For the text-containing cell, return its midpoint in [X, Y] coordinate format. 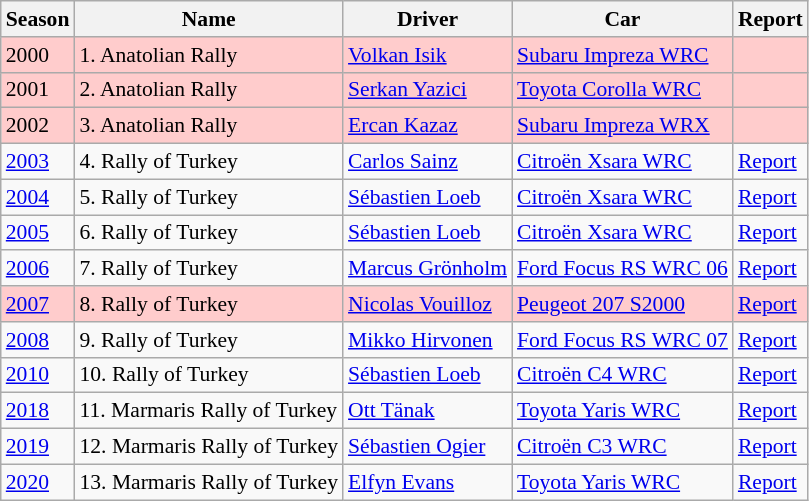
2. Anatolian Rally [208, 90]
2003 [38, 162]
2019 [38, 447]
Marcus Grönholm [428, 269]
Mikko Hirvonen [428, 340]
7. Rally of Turkey [208, 269]
Elfyn Evans [428, 482]
Ford Focus RS WRC 06 [622, 269]
10. Rally of Turkey [208, 375]
Car [622, 19]
2001 [38, 90]
Toyota Corolla WRC [622, 90]
2007 [38, 304]
Subaru Impreza WRC [622, 55]
Sébastien Ogier [428, 447]
3. Anatolian Rally [208, 126]
Citroën C4 WRC [622, 375]
Name [208, 19]
2004 [38, 197]
2000 [38, 55]
6. Rally of Turkey [208, 233]
13. Marmaris Rally of Turkey [208, 482]
Citroën C3 WRC [622, 447]
Serkan Yazici [428, 90]
Carlos Sainz [428, 162]
Subaru Impreza WRX [622, 126]
4. Rally of Turkey [208, 162]
9. Rally of Turkey [208, 340]
Peugeot 207 S2000 [622, 304]
8. Rally of Turkey [208, 304]
Ercan Kazaz [428, 126]
Nicolas Vouilloz [428, 304]
Season [38, 19]
2008 [38, 340]
2018 [38, 411]
2020 [38, 482]
11. Marmaris Rally of Turkey [208, 411]
12. Marmaris Rally of Turkey [208, 447]
2006 [38, 269]
1. Anatolian Rally [208, 55]
2010 [38, 375]
5. Rally of Turkey [208, 197]
Volkan Isik [428, 55]
2005 [38, 233]
Ford Focus RS WRC 07 [622, 340]
Ott Tänak [428, 411]
Driver [428, 19]
2002 [38, 126]
